Return the (x, y) coordinate for the center point of the cell that contains the specified text.  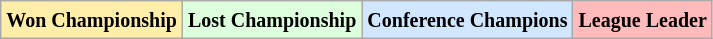
League Leader (642, 20)
Won Championship (92, 20)
Lost Championship (272, 20)
Conference Champions (468, 20)
